For the text-containing cell, return its midpoint in (x, y) coordinate format. 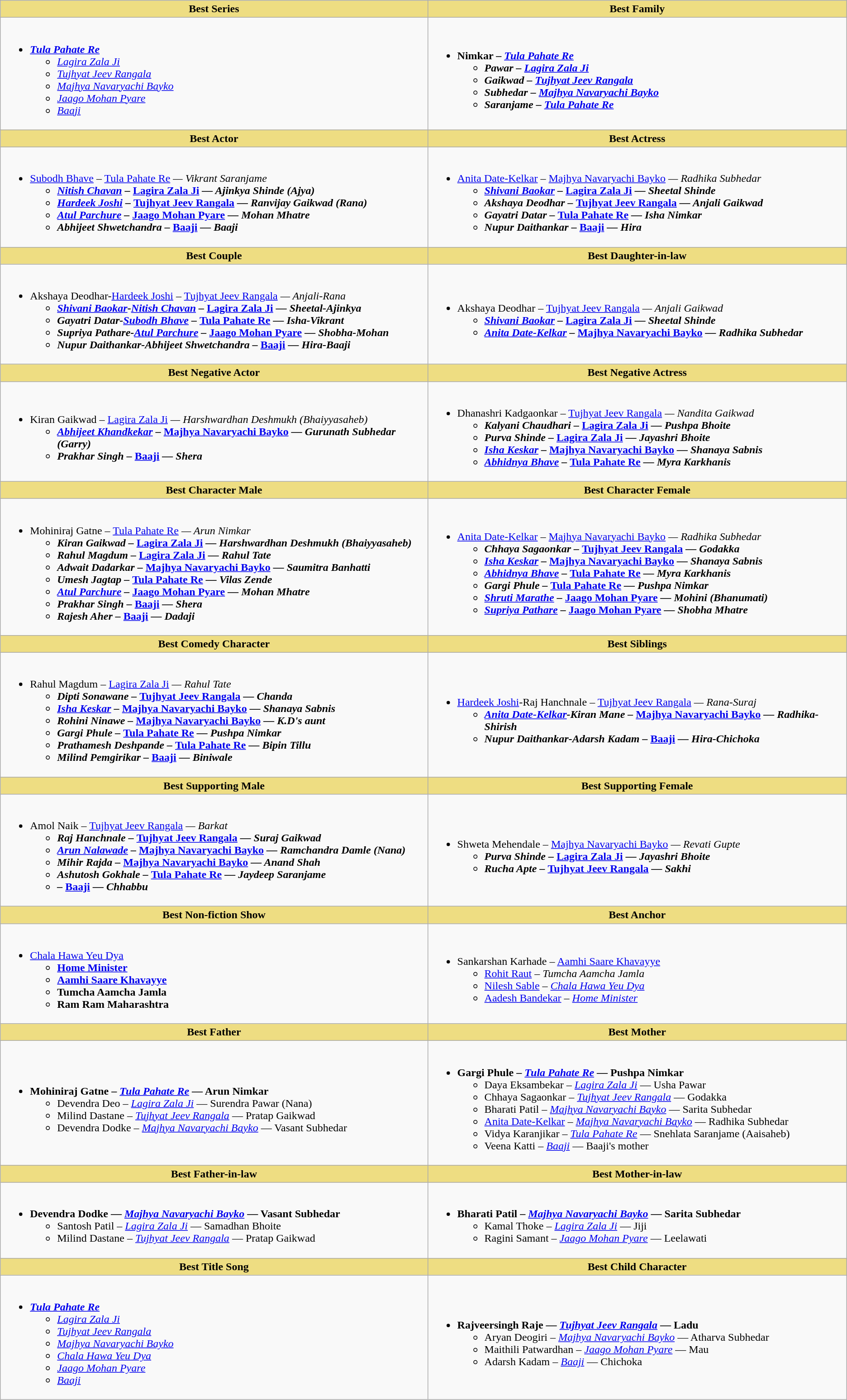
Best Father (214, 1032)
Chala Hawa Yeu DyaHome MinisterAamhi Saare KhavayyeTumcha Aamcha JamlaRam Ram Maharashtra (214, 973)
Best Couple (214, 256)
Best Supporting Female (637, 786)
Tula Pahate ReLagira Zala JiTujhyat Jeev RangalaMajhya Navaryachi BaykoChala Hawa Yeu DyaJaago Mohan PyareBaaji (214, 1337)
Best Series (214, 9)
Best Actress (637, 138)
Best Supporting Male (214, 786)
Bharati Patil – Majhya Navaryachi Bayko — Sarita SubhedarKamal Thoke – Lagira Zala Ji — JijiRagini Samant – Jaago Mohan Pyare — Leelawati (637, 1220)
Best Non-fiction Show (214, 915)
Best Negative Actor (214, 373)
Best Mother (637, 1032)
Nimkar – Tula Pahate RePawar – Lagira Zala JiGaikwad – Tujhyat Jeev RangalaSubhedar – Majhya Navaryachi BaykoSaranjame – Tula Pahate Re (637, 74)
Best Siblings (637, 644)
Best Family (637, 9)
Best Negative Actress (637, 373)
Best Character Female (637, 490)
Best Character Male (214, 490)
Sankarshan Karhade – Aamhi Saare KhavayyeRohit Raut – Tumcha Aamcha JamlaNilesh Sable – Chala Hawa Yeu DyaAadesh Bandekar – Home Minister (637, 973)
Shweta Mehendale – Majhya Navaryachi Bayko — Revati GuptePurva Shinde – Lagira Zala Ji — Jayashri BhoiteRucha Apte – Tujhyat Jeev Rangala — Sakhi (637, 850)
Best Mother-in-law (637, 1174)
Best Daughter-in-law (637, 256)
Best Anchor (637, 915)
Best Title Song (214, 1267)
Best Actor (214, 138)
Best Father-in-law (214, 1174)
Best Child Character (637, 1267)
Best Comedy Character (214, 644)
Tula Pahate ReLagira Zala JiTujhyat Jeev RangalaMajhya Navaryachi BaykoJaago Mohan PyareBaaji (214, 74)
